Scan for the cell matching the given text and deliver its [x, y] coordinate at center. 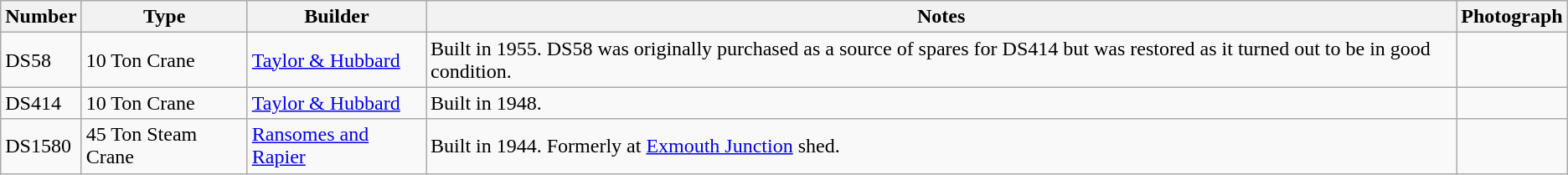
Built in 1944. Formerly at Exmouth Junction shed. [941, 146]
Ransomes and Rapier [337, 146]
Type [164, 17]
DS58 [41, 60]
Notes [941, 17]
Built in 1948. [941, 103]
DS414 [41, 103]
Built in 1955. DS58 was originally purchased as a source of spares for DS414 but was restored as it turned out to be in good condition. [941, 60]
Number [41, 17]
Photograph [1512, 17]
DS1580 [41, 146]
45 Ton Steam Crane [164, 146]
Builder [337, 17]
